Return (x, y) of the center of cell containing provided text 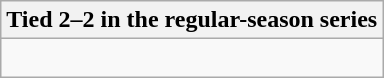
Tied 2–2 in the regular-season series (192, 20)
